Capture the cell that displays the provided text and extract its (X, Y) central coordinate. 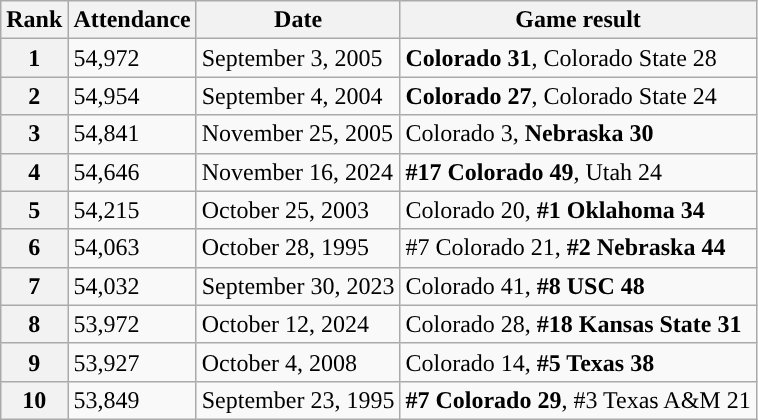
Attendance (132, 20)
4 (34, 172)
54,954 (132, 96)
September 23, 1995 (298, 400)
October 25, 2003 (298, 210)
54,972 (132, 58)
Colorado 31, Colorado State 28 (578, 58)
8 (34, 324)
1 (34, 58)
54,646 (132, 172)
November 16, 2024 (298, 172)
Colorado 27, Colorado State 24 (578, 96)
Colorado 3, Nebraska 30 (578, 134)
Rank (34, 20)
Game result (578, 20)
#7 Colorado 29, #3 Texas A&M 21 (578, 400)
October 28, 1995 (298, 248)
54,215 (132, 210)
6 (34, 248)
54,032 (132, 286)
November 25, 2005 (298, 134)
3 (34, 134)
10 (34, 400)
September 30, 2023 (298, 286)
54,063 (132, 248)
Colorado 14, #5 Texas 38 (578, 362)
54,841 (132, 134)
2 (34, 96)
Colorado 20, #1 Oklahoma 34 (578, 210)
October 4, 2008 (298, 362)
September 4, 2004 (298, 96)
53,927 (132, 362)
#17 Colorado 49, Utah 24 (578, 172)
#7 Colorado 21, #2 Nebraska 44 (578, 248)
Colorado 28, #18 Kansas State 31 (578, 324)
September 3, 2005 (298, 58)
Colorado 41, #8 USC 48 (578, 286)
9 (34, 362)
53,972 (132, 324)
October 12, 2024 (298, 324)
Date (298, 20)
7 (34, 286)
53,849 (132, 400)
5 (34, 210)
